Output the [x, y] coordinate of the center of the cell containing the given text.  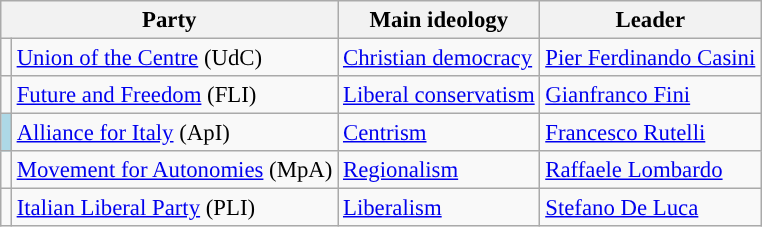
Gianfranco Fini [650, 95]
Centrism [439, 133]
Raffaele Lombardo [650, 170]
Movement for Autonomies (MpA) [174, 170]
Party [170, 20]
Union of the Centre (UdC) [174, 58]
Regionalism [439, 170]
Pier Ferdinando Casini [650, 58]
Liberalism [439, 208]
Francesco Rutelli [650, 133]
Stefano De Luca [650, 208]
Italian Liberal Party (PLI) [174, 208]
Christian democracy [439, 58]
Liberal conservatism [439, 95]
Leader [650, 20]
Alliance for Italy (ApI) [174, 133]
Main ideology [439, 20]
Future and Freedom (FLI) [174, 95]
